Scan for the cell matching the given text and deliver its [x, y] coordinate at center. 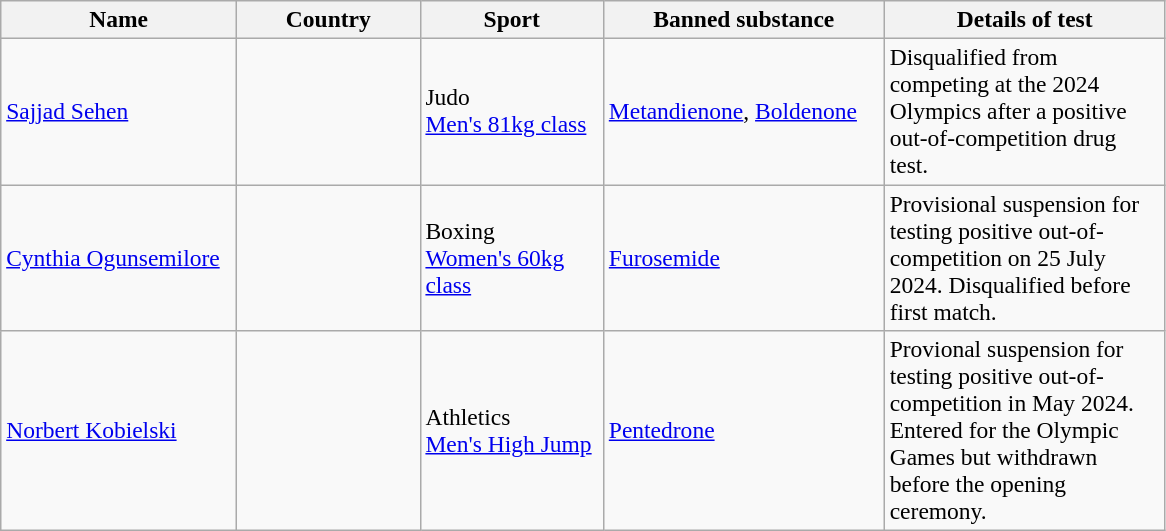
Boxing Women's 60kg class [512, 257]
Provional suspension for testing positive out-of-competition in May 2024. Entered for the Olympic Games but withdrawn before the opening ceremony. [1024, 430]
Sajjad Sehen [119, 111]
Banned substance [744, 19]
Judo Men's 81kg class [512, 111]
Pentedrone [744, 430]
Norbert Kobielski [119, 430]
Cynthia Ogunsemilore [119, 257]
Metandienone, Boldenone [744, 111]
Athletics Men's High Jump [512, 430]
Country [328, 19]
Name [119, 19]
Furosemide [744, 257]
Provisional suspension for testing positive out-of-competition on 25 July 2024. Disqualified before first match. [1024, 257]
Disqualified from competing at the 2024 Olympics after a positive out-of-competition drug test. [1024, 111]
Details of test [1024, 19]
Sport [512, 19]
